Return the [x, y] coordinate for the center point of the cell that contains the specified text.  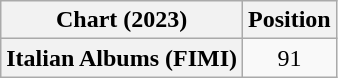
91 [290, 58]
Italian Albums (FIMI) [122, 58]
Chart (2023) [122, 20]
Position [290, 20]
